Capture the cell that displays the provided text and extract its [x, y] central coordinate. 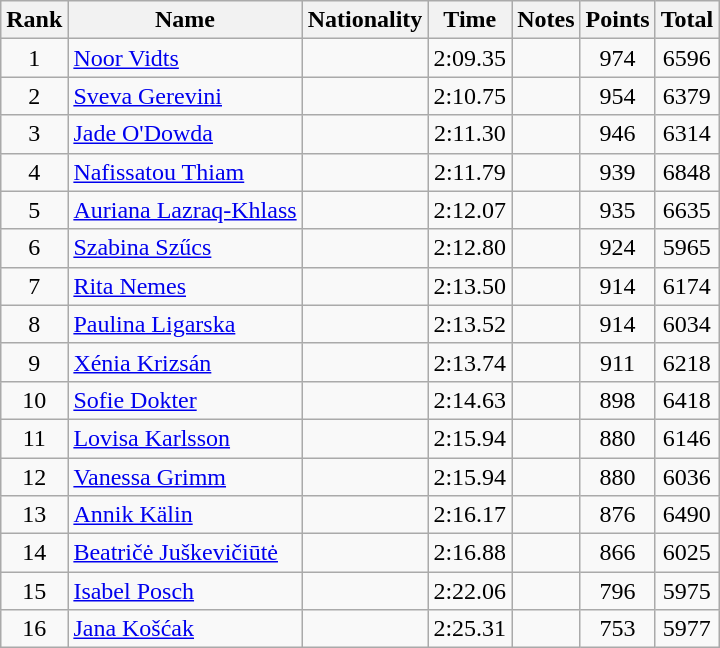
2:11.30 [470, 134]
Jana Košćak [185, 629]
11 [34, 438]
866 [618, 553]
2:25.31 [470, 629]
2 [34, 96]
9 [34, 362]
911 [618, 362]
6146 [687, 438]
15 [34, 591]
2:09.35 [470, 58]
Beatričė Juškevičiūtė [185, 553]
Notes [546, 20]
Lovisa Karlsson [185, 438]
Noor Vidts [185, 58]
6174 [687, 286]
Isabel Posch [185, 591]
1 [34, 58]
2:13.50 [470, 286]
Szabina Szűcs [185, 248]
5975 [687, 591]
3 [34, 134]
Paulina Ligarska [185, 324]
10 [34, 400]
6379 [687, 96]
Vanessa Grimm [185, 477]
5977 [687, 629]
7 [34, 286]
6848 [687, 172]
Xénia Krizsán [185, 362]
6314 [687, 134]
2:22.06 [470, 591]
Annik Kälin [185, 515]
Name [185, 20]
5965 [687, 248]
6596 [687, 58]
935 [618, 210]
Auriana Lazraq-Khlass [185, 210]
6490 [687, 515]
2:12.80 [470, 248]
796 [618, 591]
924 [618, 248]
974 [618, 58]
Rita Nemes [185, 286]
2:10.75 [470, 96]
2:11.79 [470, 172]
6034 [687, 324]
Jade O'Dowda [185, 134]
939 [618, 172]
Nationality [365, 20]
2:16.88 [470, 553]
Rank [34, 20]
8 [34, 324]
2:16.17 [470, 515]
Sofie Dokter [185, 400]
Total [687, 20]
5 [34, 210]
876 [618, 515]
2:12.07 [470, 210]
954 [618, 96]
6036 [687, 477]
6025 [687, 553]
12 [34, 477]
898 [618, 400]
Points [618, 20]
2:13.74 [470, 362]
6 [34, 248]
2:13.52 [470, 324]
Nafissatou Thiam [185, 172]
946 [618, 134]
2:14.63 [470, 400]
4 [34, 172]
6418 [687, 400]
Time [470, 20]
Sveva Gerevini [185, 96]
753 [618, 629]
13 [34, 515]
6218 [687, 362]
16 [34, 629]
14 [34, 553]
6635 [687, 210]
